Search for the cell housing the specified text and yield its (X, Y) center coordinate. 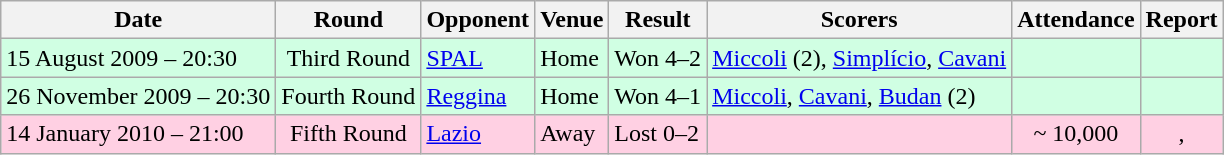
15 August 2009 – 20:30 (138, 58)
Date (138, 20)
14 January 2010 – 21:00 (138, 134)
Result (658, 20)
Miccoli, Cavani, Budan (2) (860, 96)
Fourth Round (348, 96)
Attendance (1076, 20)
SPAL (478, 58)
Venue (572, 20)
Lazio (478, 134)
Round (348, 20)
Won 4–1 (658, 96)
Fifth Round (348, 134)
Third Round (348, 58)
Reggina (478, 96)
~ 10,000 (1076, 134)
, (1182, 134)
Report (1182, 20)
Scorers (860, 20)
Miccoli (2), Simplício, Cavani (860, 58)
Won 4–2 (658, 58)
26 November 2009 – 20:30 (138, 96)
Opponent (478, 20)
Away (572, 134)
Lost 0–2 (658, 134)
